Return the (X, Y) coordinate for the center point of the cell that contains the specified text.  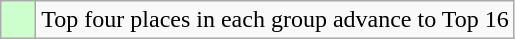
Top four places in each group advance to Top 16 (275, 20)
